Capture the cell that displays the provided text and extract its (X, Y) central coordinate. 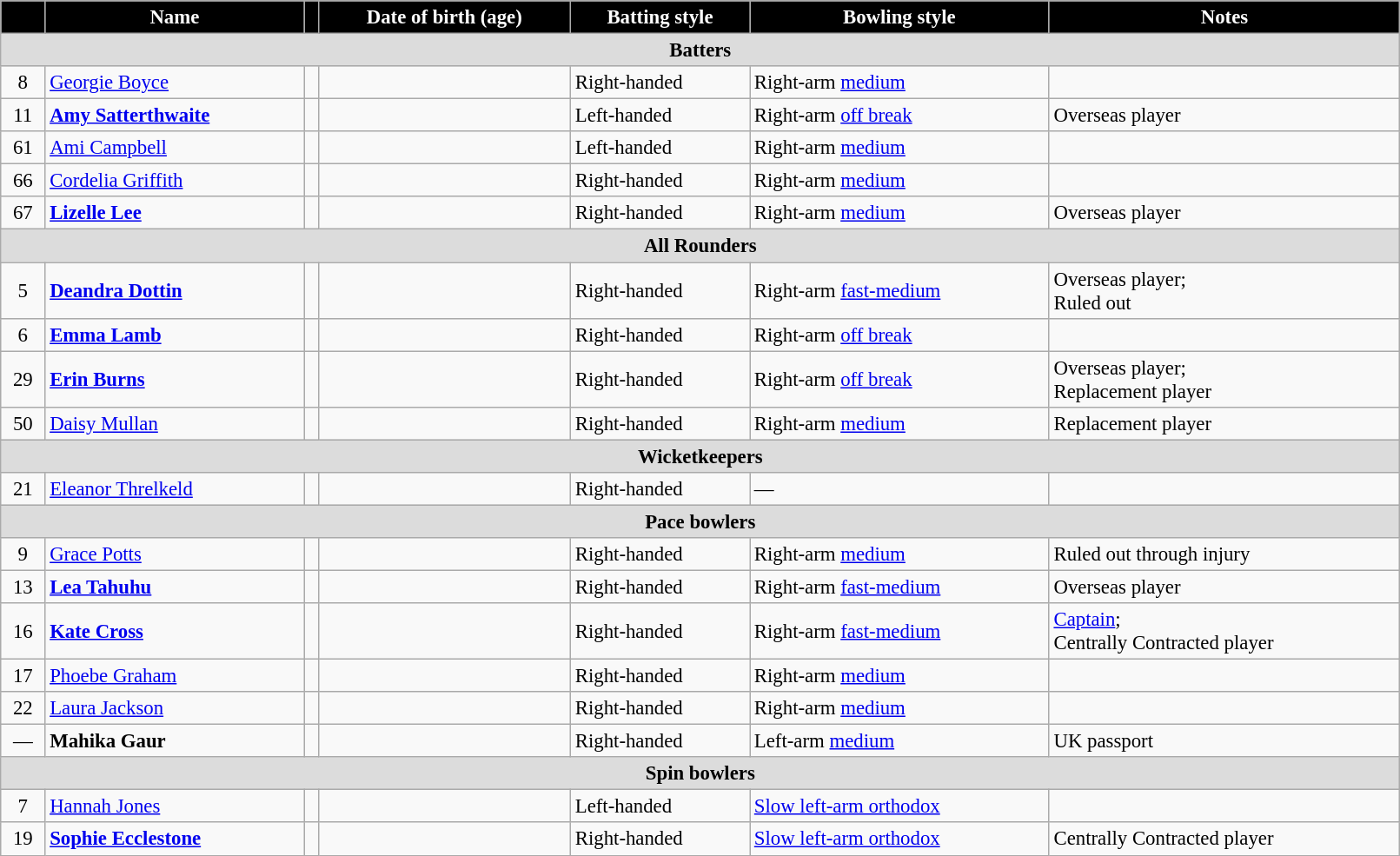
Grace Potts (175, 554)
Cordelia Griffith (175, 181)
Overseas player; Ruled out (1224, 290)
Deandra Dottin (175, 290)
Emma Lamb (175, 335)
5 (23, 290)
Name (175, 17)
Overseas player; Replacement player (1224, 379)
19 (23, 839)
Pace bowlers (700, 521)
8 (23, 83)
Kate Cross (175, 631)
6 (23, 335)
Mahika Gaur (175, 741)
Phoebe Graham (175, 676)
50 (23, 423)
11 (23, 116)
Wicketkeepers (700, 456)
Hannah Jones (175, 806)
Sophie Ecclestone (175, 839)
Amy Satterthwaite (175, 116)
Daisy Mullan (175, 423)
22 (23, 708)
Left-arm medium (900, 741)
Georgie Boyce (175, 83)
17 (23, 676)
Eleanor Threlkeld (175, 489)
Bowling style (900, 17)
Replacement player (1224, 423)
9 (23, 554)
Laura Jackson (175, 708)
Notes (1224, 17)
Ruled out through injury (1224, 554)
7 (23, 806)
61 (23, 148)
Centrally Contracted player (1224, 839)
21 (23, 489)
Batting style (660, 17)
Ami Campbell (175, 148)
66 (23, 181)
67 (23, 213)
All Rounders (700, 246)
Erin Burns (175, 379)
Captain; Centrally Contracted player (1224, 631)
29 (23, 379)
Lizelle Lee (175, 213)
16 (23, 631)
13 (23, 587)
UK passport (1224, 741)
Date of birth (age) (444, 17)
Spin bowlers (700, 773)
Lea Tahuhu (175, 587)
Batters (700, 50)
